Output the [X, Y] coordinate of the center of the cell containing the given text.  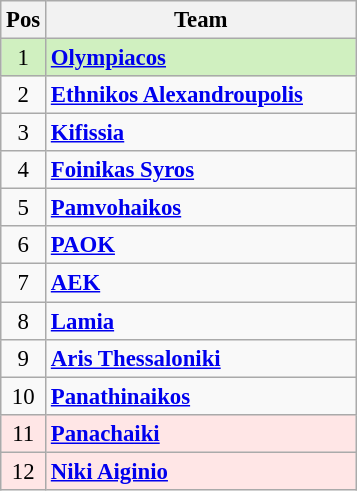
11 [24, 433]
Lamia [202, 321]
Kifissia [202, 133]
Panachaiki [202, 433]
2 [24, 95]
7 [24, 283]
Niki Aiginio [202, 471]
6 [24, 245]
AEK [202, 283]
4 [24, 170]
12 [24, 471]
Olympiacos [202, 58]
Pamvohaikos [202, 208]
Ethnikos Alexandroupolis [202, 95]
PAOK [202, 245]
Team [202, 20]
Foinikas Syros [202, 170]
9 [24, 358]
Pos [24, 20]
10 [24, 396]
8 [24, 321]
1 [24, 58]
Aris Thessaloniki [202, 358]
Panathinaikos [202, 396]
3 [24, 133]
5 [24, 208]
